Scan for the cell matching the given text and deliver its [x, y] coordinate at center. 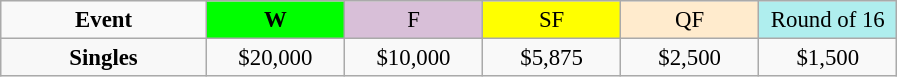
Event [104, 20]
SF [552, 20]
$1,500 [828, 58]
$5,875 [552, 58]
W [275, 20]
$2,500 [690, 58]
Round of 16 [828, 20]
F [413, 20]
Singles [104, 58]
QF [690, 20]
$20,000 [275, 58]
$10,000 [413, 58]
